Return the (X, Y) coordinate for the center point of the cell that contains the specified text.  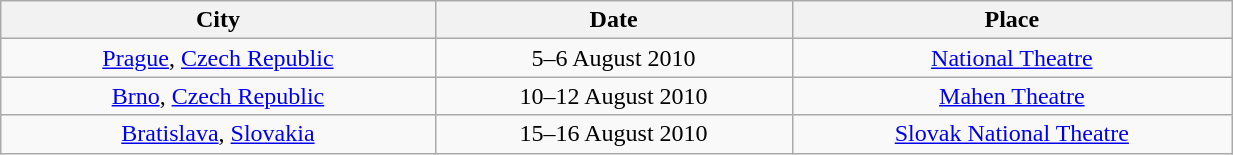
Prague, Czech Republic (218, 58)
Slovak National Theatre (1012, 134)
Mahen Theatre (1012, 96)
Brno, Czech Republic (218, 96)
15–16 August 2010 (614, 134)
City (218, 20)
10–12 August 2010 (614, 96)
5–6 August 2010 (614, 58)
National Theatre (1012, 58)
Bratislava, Slovakia (218, 134)
Place (1012, 20)
Date (614, 20)
